Return the (X, Y) coordinate for the center point of the cell that contains the specified text.  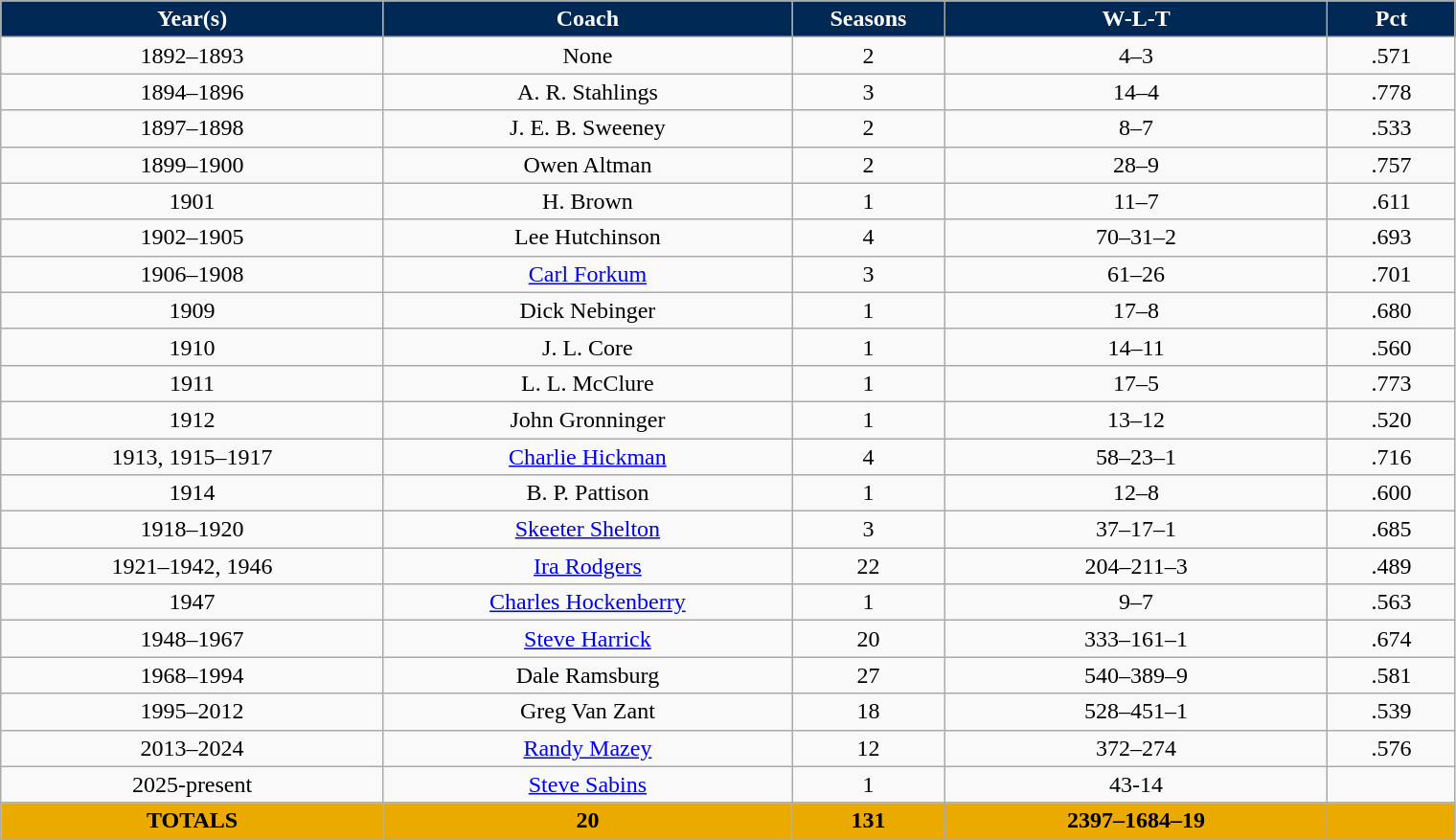
1968–1994 (193, 675)
.685 (1391, 530)
540–389–9 (1136, 675)
2025-present (193, 784)
A. R. Stahlings (587, 92)
17–5 (1136, 383)
1906–1908 (193, 274)
Steve Sabins (587, 784)
Pct (1391, 19)
12 (868, 748)
70–31–2 (1136, 238)
.611 (1391, 201)
1947 (193, 602)
.674 (1391, 639)
Greg Van Zant (587, 712)
.701 (1391, 274)
1918–1920 (193, 530)
9–7 (1136, 602)
.581 (1391, 675)
1910 (193, 347)
.757 (1391, 165)
.539 (1391, 712)
22 (868, 566)
28–9 (1136, 165)
J. L. Core (587, 347)
L. L. McClure (587, 383)
333–161–1 (1136, 639)
1901 (193, 201)
.778 (1391, 92)
Carl Forkum (587, 274)
131 (868, 821)
204–211–3 (1136, 566)
Steve Harrick (587, 639)
Charles Hockenberry (587, 602)
.560 (1391, 347)
1911 (193, 383)
1948–1967 (193, 639)
17–8 (1136, 310)
37–17–1 (1136, 530)
.693 (1391, 238)
11–7 (1136, 201)
B. P. Pattison (587, 493)
John Gronninger (587, 420)
2013–2024 (193, 748)
Dick Nebinger (587, 310)
.600 (1391, 493)
None (587, 56)
61–26 (1136, 274)
372–274 (1136, 748)
Ira Rodgers (587, 566)
2397–1684–19 (1136, 821)
1921–1942, 1946 (193, 566)
TOTALS (193, 821)
Year(s) (193, 19)
12–8 (1136, 493)
J. E. B. Sweeney (587, 128)
1899–1900 (193, 165)
13–12 (1136, 420)
1894–1896 (193, 92)
528–451–1 (1136, 712)
.716 (1391, 457)
Owen Altman (587, 165)
8–7 (1136, 128)
.489 (1391, 566)
Lee Hutchinson (587, 238)
.576 (1391, 748)
W-L-T (1136, 19)
Skeeter Shelton (587, 530)
14–4 (1136, 92)
.520 (1391, 420)
H. Brown (587, 201)
.773 (1391, 383)
Coach (587, 19)
1909 (193, 310)
Randy Mazey (587, 748)
14–11 (1136, 347)
1912 (193, 420)
1902–1905 (193, 238)
.563 (1391, 602)
58–23–1 (1136, 457)
4–3 (1136, 56)
Dale Ramsburg (587, 675)
43-14 (1136, 784)
Charlie Hickman (587, 457)
Seasons (868, 19)
.680 (1391, 310)
1913, 1915–1917 (193, 457)
1995–2012 (193, 712)
27 (868, 675)
.533 (1391, 128)
1914 (193, 493)
1897–1898 (193, 128)
18 (868, 712)
1892–1893 (193, 56)
.571 (1391, 56)
